Output the [x, y] coordinate of the center of the cell containing the given text.  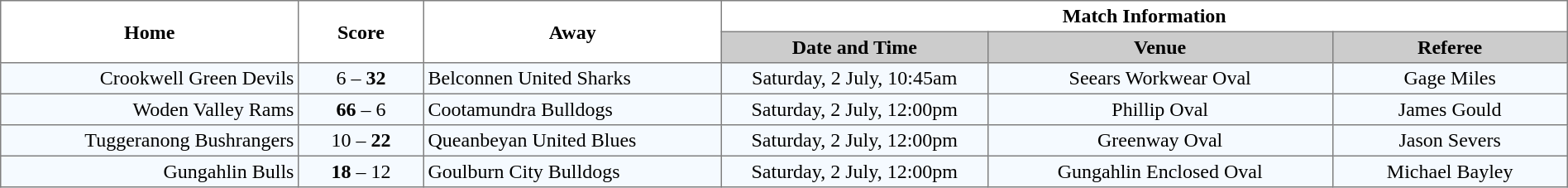
Gungahlin Enclosed Oval [1159, 171]
Home [150, 31]
Goulburn City Bulldogs [572, 171]
Greenway Oval [1159, 141]
Date and Time [854, 47]
Score [361, 31]
Saturday, 2 July, 10:45am [854, 79]
18 – 12 [361, 171]
Venue [1159, 47]
6 – 32 [361, 79]
Phillip Oval [1159, 109]
Seears Workwear Oval [1159, 79]
Belconnen United Sharks [572, 79]
66 – 6 [361, 109]
Cootamundra Bulldogs [572, 109]
Referee [1450, 47]
Away [572, 31]
James Gould [1450, 109]
Crookwell Green Devils [150, 79]
Michael Bayley [1450, 171]
Jason Severs [1450, 141]
10 – 22 [361, 141]
Gungahlin Bulls [150, 171]
Gage Miles [1450, 79]
Match Information [1145, 17]
Tuggeranong Bushrangers [150, 141]
Queanbeyan United Blues [572, 141]
Woden Valley Rams [150, 109]
